Pinpoint the cell where the given text exists, returning its [x, y] midpoint coordinate. 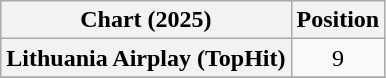
Chart (2025) [146, 20]
9 [338, 58]
Position [338, 20]
Lithuania Airplay (TopHit) [146, 58]
